Identify which cell holds the provided text, then report its (x, y) central coordinate. 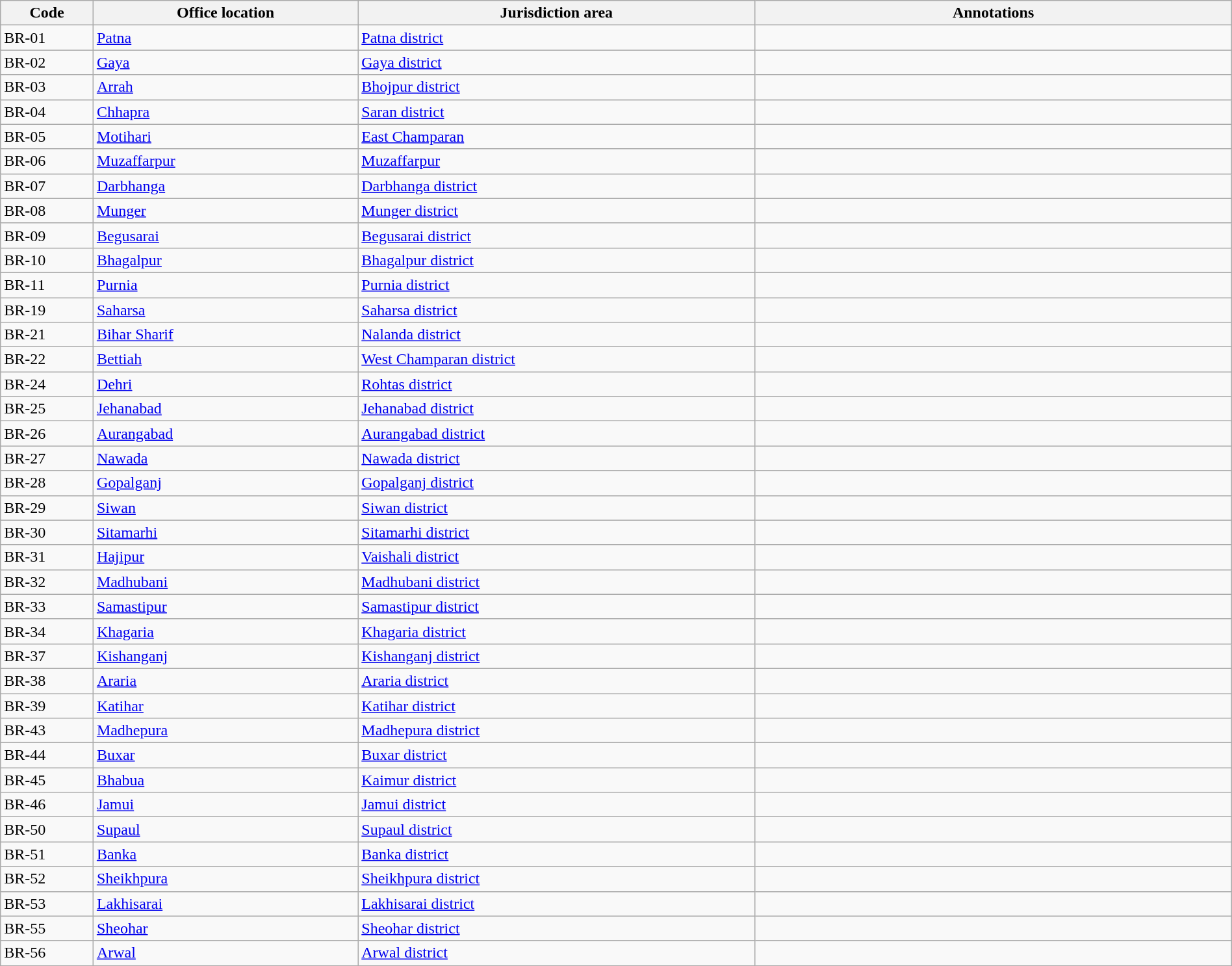
Madhepura district (556, 731)
Purnia district (556, 285)
Katihar (225, 705)
Aurangabad district (556, 434)
BR-04 (47, 112)
BR-44 (47, 755)
Buxar district (556, 755)
Supaul district (556, 829)
BR-06 (47, 161)
BR-19 (47, 310)
Bihar Sharif (225, 335)
Saharsa district (556, 310)
BR-39 (47, 705)
BR-32 (47, 582)
Nawada district (556, 458)
BR-11 (47, 285)
Kishanganj district (556, 656)
Jehanabad district (556, 409)
BR-51 (47, 854)
Bhagalpur district (556, 260)
BR-37 (47, 656)
Dehri (225, 384)
Gopalganj district (556, 483)
BR-22 (47, 359)
Siwan (225, 508)
BR-24 (47, 384)
BR-21 (47, 335)
Rohtas district (556, 384)
Jamui district (556, 805)
Office location (225, 13)
BR-53 (47, 904)
Sheikhpura district (556, 879)
Munger district (556, 211)
Sitamarhi (225, 532)
BR-07 (47, 186)
Samastipur (225, 607)
BR-29 (47, 508)
Bhabua (225, 780)
Saran district (556, 112)
BR-09 (47, 235)
East Champaran (556, 137)
Jurisdiction area (556, 13)
Lakhisarai (225, 904)
BR-46 (47, 805)
BR-03 (47, 87)
Begusarai (225, 235)
West Champaran district (556, 359)
Sheikhpura (225, 879)
Kishanganj (225, 656)
Saharsa (225, 310)
BR-31 (47, 557)
Madhubani (225, 582)
BR-25 (47, 409)
BR-38 (47, 681)
Khagaria district (556, 631)
Patna (225, 38)
BR-50 (47, 829)
Kaimur district (556, 780)
BR-27 (47, 458)
Patna district (556, 38)
BR-02 (47, 62)
Darbhanga district (556, 186)
Arrah (225, 87)
Supaul (225, 829)
Vaishali district (556, 557)
Darbhanga (225, 186)
Purnia (225, 285)
Banka (225, 854)
Begusarai district (556, 235)
Motihari (225, 137)
Banka district (556, 854)
BR-55 (47, 928)
Madhubani district (556, 582)
Jamui (225, 805)
Nalanda district (556, 335)
Aurangabad (225, 434)
Sitamarhi district (556, 532)
BR-52 (47, 879)
Arwal (225, 953)
BR-26 (47, 434)
Katihar district (556, 705)
BR-01 (47, 38)
BR-34 (47, 631)
Buxar (225, 755)
Sheohar district (556, 928)
Lakhisarai district (556, 904)
Arwal district (556, 953)
BR-33 (47, 607)
BR-45 (47, 780)
Hajipur (225, 557)
Araria district (556, 681)
Samastipur district (556, 607)
BR-43 (47, 731)
BR-05 (47, 137)
Jehanabad (225, 409)
BR-08 (47, 211)
Annotations (993, 13)
Code (47, 13)
BR-28 (47, 483)
Gopalganj (225, 483)
Munger (225, 211)
BR-30 (47, 532)
Araria (225, 681)
Madhepura (225, 731)
Gaya (225, 62)
Khagaria (225, 631)
Bhagalpur (225, 260)
Gaya district (556, 62)
Sheohar (225, 928)
Bhojpur district (556, 87)
Bettiah (225, 359)
Siwan district (556, 508)
BR-56 (47, 953)
BR-10 (47, 260)
Chhapra (225, 112)
Nawada (225, 458)
